Find where the given text appears and provide that cell's center as (x, y) coordinate. 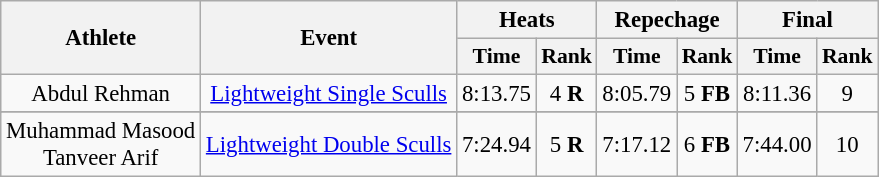
9 (848, 93)
7:24.94 (497, 144)
7:44.00 (777, 144)
8:13.75 (497, 93)
Lightweight Double Sculls (329, 144)
Lightweight Single Sculls (329, 93)
5 FB (708, 93)
8:05.79 (637, 93)
8:11.36 (777, 93)
Event (329, 38)
4 R (566, 93)
5 R (566, 144)
Final (807, 20)
10 (848, 144)
Abdul Rehman (101, 93)
6 FB (708, 144)
Athlete (101, 38)
Muhammad MasoodTanveer Arif (101, 144)
7:17.12 (637, 144)
Heats (527, 20)
Repechage (667, 20)
